Capture the cell that displays the provided text and extract its (x, y) central coordinate. 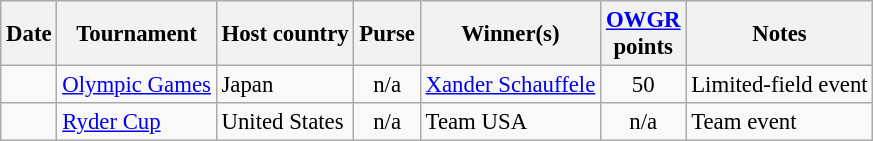
50 (644, 85)
Japan (285, 85)
Host country (285, 34)
Date (29, 34)
Team event (780, 122)
Purse (387, 34)
OWGRpoints (644, 34)
Team USA (510, 122)
Olympic Games (136, 85)
Limited-field event (780, 85)
Xander Schauffele (510, 85)
Ryder Cup (136, 122)
United States (285, 122)
Winner(s) (510, 34)
Notes (780, 34)
Tournament (136, 34)
